Provide the (X, Y) coordinate of the cell's center where the given text is located.  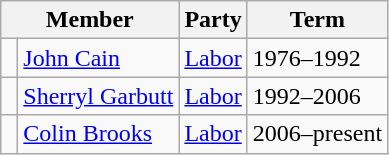
Member (90, 20)
2006–present (317, 134)
Sherryl Garbutt (98, 96)
John Cain (98, 58)
Term (317, 20)
Colin Brooks (98, 134)
1992–2006 (317, 96)
Party (213, 20)
1976–1992 (317, 58)
